Scan for the cell matching the given text and deliver its (x, y) coordinate at center. 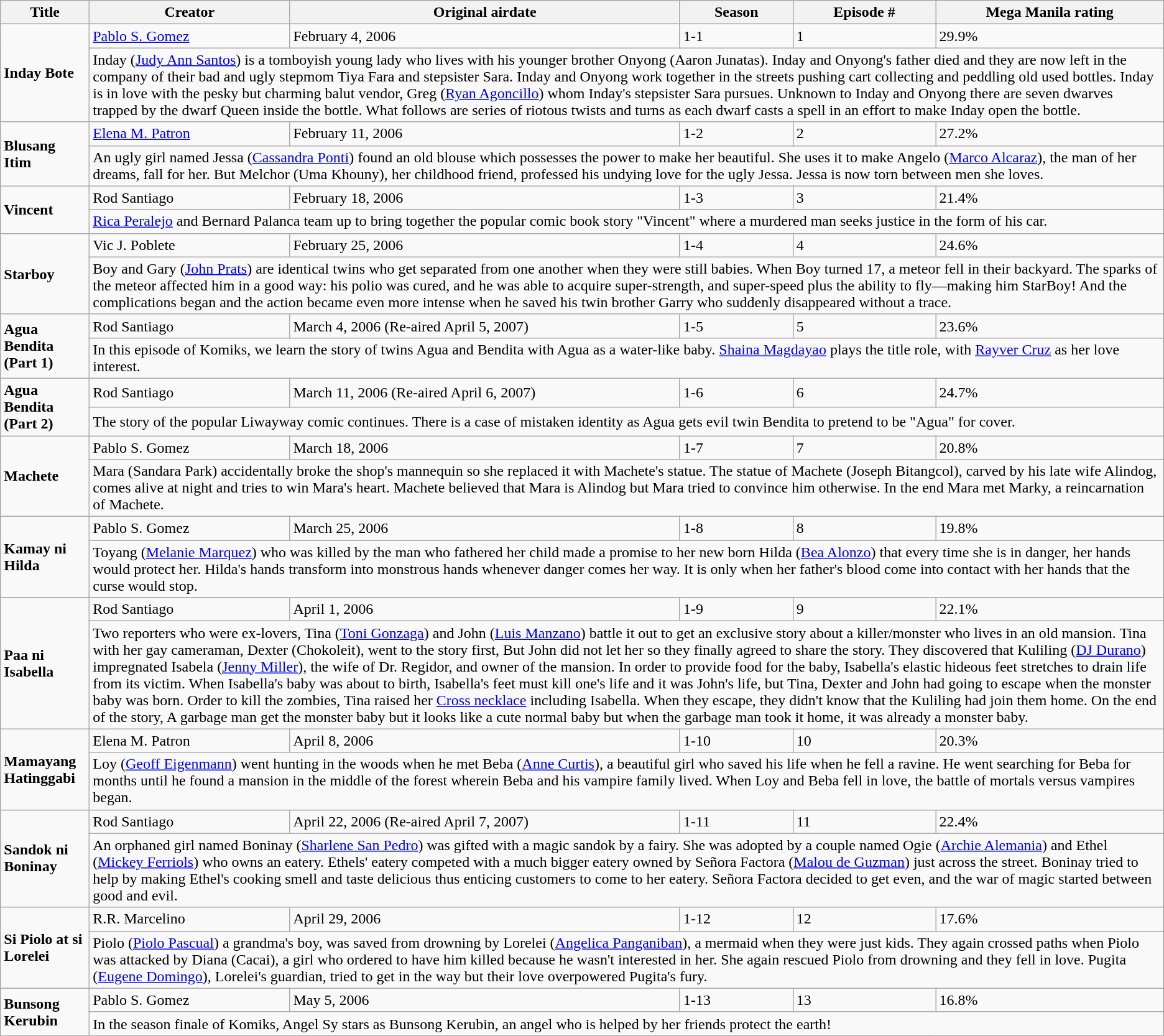
Title (45, 12)
1-9 (736, 609)
11 (864, 821)
1-11 (736, 821)
April 8, 2006 (485, 741)
1-5 (736, 326)
29.9% (1050, 36)
7 (864, 447)
1-8 (736, 529)
R.R. Marcelino (190, 919)
9 (864, 609)
1-12 (736, 919)
10 (864, 741)
Creator (190, 12)
13 (864, 1000)
April 22, 2006 (Re-aired April 7, 2007) (485, 821)
8 (864, 529)
Agua Bendita (Part 2) (45, 407)
4 (864, 245)
20.3% (1050, 741)
Si Piolo at si Lorelei (45, 948)
24.7% (1050, 392)
1-10 (736, 741)
1-2 (736, 134)
April 1, 2006 (485, 609)
23.6% (1050, 326)
Mega Manila rating (1050, 12)
3 (864, 198)
February 25, 2006 (485, 245)
1-13 (736, 1000)
Episode # (864, 12)
24.6% (1050, 245)
2 (864, 134)
Original airdate (485, 12)
Sandok ni Boninay (45, 858)
February 4, 2006 (485, 36)
1-3 (736, 198)
Paa ni Isabella (45, 663)
March 11, 2006 (Re-aired April 6, 2007) (485, 392)
27.2% (1050, 134)
May 5, 2006 (485, 1000)
1-1 (736, 36)
6 (864, 392)
Blusang Itim (45, 154)
12 (864, 919)
1 (864, 36)
20.8% (1050, 447)
Season (736, 12)
March 25, 2006 (485, 529)
April 29, 2006 (485, 919)
Kamay ni Hilda (45, 557)
5 (864, 326)
1-4 (736, 245)
19.8% (1050, 529)
1-6 (736, 392)
22.1% (1050, 609)
16.8% (1050, 1000)
Machete (45, 476)
Bunsong Kerubin (45, 1012)
21.4% (1050, 198)
Vincent (45, 210)
1-7 (736, 447)
Inday Bote (45, 73)
17.6% (1050, 919)
February 11, 2006 (485, 134)
Vic J. Poblete (190, 245)
Starboy (45, 274)
In the season finale of Komiks, Angel Sy stars as Bunsong Kerubin, an angel who is helped by her friends protect the earth! (627, 1024)
Agua Bendita (Part 1) (45, 346)
March 18, 2006 (485, 447)
22.4% (1050, 821)
February 18, 2006 (485, 198)
Mamayang Hatinggabi (45, 769)
March 4, 2006 (Re-aired April 5, 2007) (485, 326)
